Provide the [X, Y] coordinate of the cell's center where the given text is located.  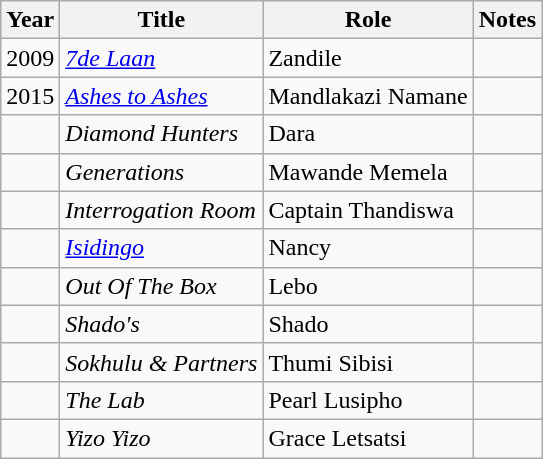
Grace Letsatsi [368, 438]
2015 [30, 96]
Lebo [368, 286]
Zandile [368, 58]
Sokhulu & Partners [162, 362]
Role [368, 20]
Yizo Yizo [162, 438]
Ashes to Ashes [162, 96]
Shado [368, 324]
Dara [368, 134]
Isidingo [162, 248]
Thumi Sibisi [368, 362]
The Lab [162, 400]
2009 [30, 58]
7de Laan [162, 58]
Shado's [162, 324]
Captain Thandiswa [368, 210]
Interrogation Room [162, 210]
Out Of The Box [162, 286]
Title [162, 20]
Diamond Hunters [162, 134]
Generations [162, 172]
Pearl Lusipho [368, 400]
Notes [507, 20]
Mawande Memela [368, 172]
Year [30, 20]
Nancy [368, 248]
Mandlakazi Namane [368, 96]
